Identify which cell holds the provided text, then report its [X, Y] central coordinate. 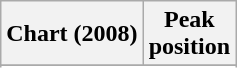
Chart (2008) [72, 34]
Peak position [189, 34]
